For the text-containing cell, return its midpoint in (x, y) coordinate format. 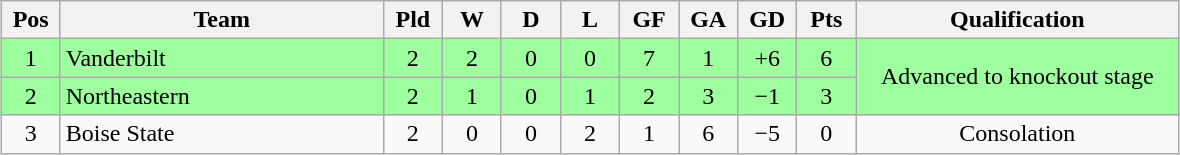
Pts (826, 20)
Consolation (1018, 134)
Advanced to knockout stage (1018, 77)
Pld (412, 20)
Boise State (222, 134)
GA (708, 20)
Northeastern (222, 96)
W (472, 20)
−1 (768, 96)
GD (768, 20)
−5 (768, 134)
Pos (30, 20)
Qualification (1018, 20)
GF (650, 20)
D (530, 20)
L (590, 20)
7 (650, 58)
+6 (768, 58)
Vanderbilt (222, 58)
Team (222, 20)
